For the text-containing cell, return its midpoint in [X, Y] coordinate format. 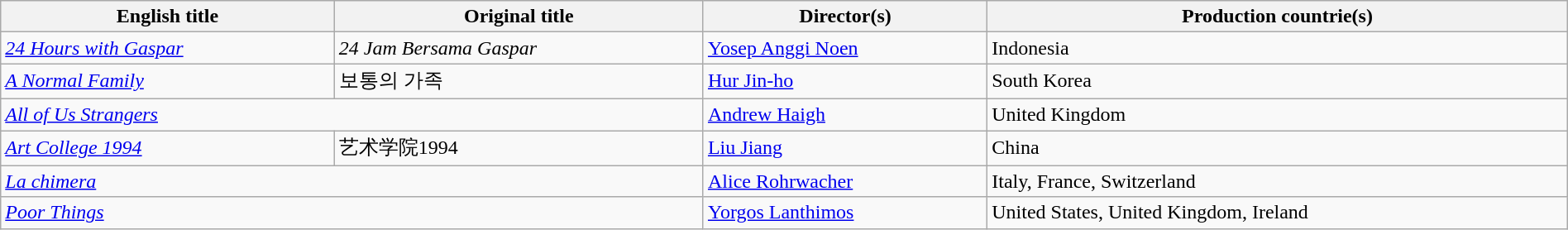
24 Hours with Gaspar [168, 48]
South Korea [1278, 81]
Italy, France, Switzerland [1278, 181]
Art College 1994 [168, 149]
Director(s) [845, 17]
Liu Jiang [845, 149]
Hur Jin-ho [845, 81]
Poor Things [352, 213]
China [1278, 149]
La chimera [352, 181]
Yorgos Lanthimos [845, 213]
Andrew Haigh [845, 114]
United States, United Kingdom, Ireland [1278, 213]
24 Jam Bersama Gaspar [519, 48]
Production countrie(s) [1278, 17]
English title [168, 17]
Yosep Anggi Noen [845, 48]
United Kingdom [1278, 114]
A Normal Family [168, 81]
Indonesia [1278, 48]
All of Us Strangers [352, 114]
보통의 가족 [519, 81]
Original title [519, 17]
艺术学院1994 [519, 149]
Alice Rohrwacher [845, 181]
